Detect which cell encompasses the target text, then output its (x, y) center coordinate. 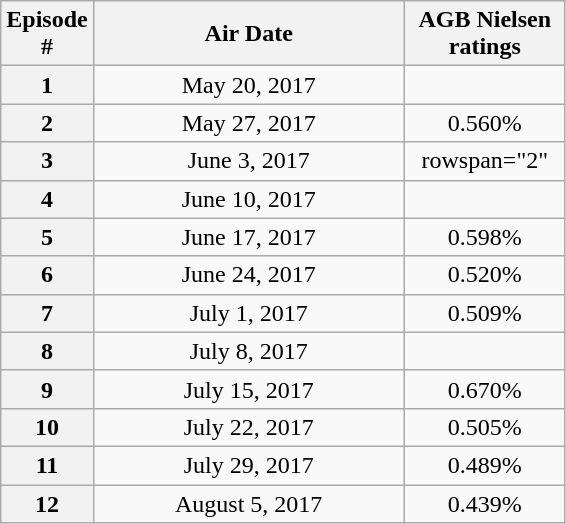
June 24, 2017 (248, 275)
0.598% (484, 237)
1 (47, 85)
July 15, 2017 (248, 389)
June 3, 2017 (248, 161)
August 5, 2017 (248, 503)
July 29, 2017 (248, 465)
4 (47, 199)
11 (47, 465)
8 (47, 351)
Air Date (248, 34)
May 27, 2017 (248, 123)
2 (47, 123)
5 (47, 237)
0.509% (484, 313)
0.670% (484, 389)
June 10, 2017 (248, 199)
Episode # (47, 34)
July 22, 2017 (248, 427)
9 (47, 389)
July 1, 2017 (248, 313)
May 20, 2017 (248, 85)
0.520% (484, 275)
7 (47, 313)
June 17, 2017 (248, 237)
0.489% (484, 465)
0.560% (484, 123)
3 (47, 161)
rowspan="2" (484, 161)
AGB Nielsen ratings (484, 34)
12 (47, 503)
July 8, 2017 (248, 351)
6 (47, 275)
0.439% (484, 503)
10 (47, 427)
0.505% (484, 427)
